Search for the cell housing the specified text and yield its [X, Y] center coordinate. 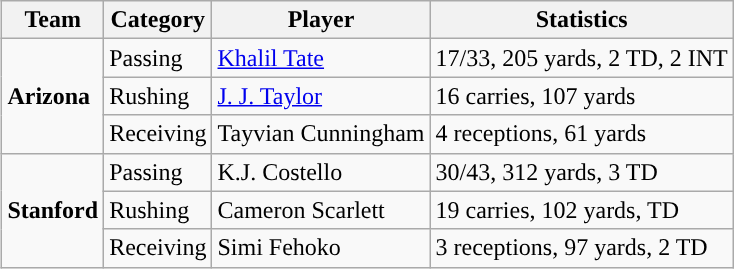
Arizona [53, 96]
Player [321, 20]
Cameron Scarlett [321, 210]
16 carries, 107 yards [582, 96]
19 carries, 102 yards, TD [582, 210]
3 receptions, 97 yards, 2 TD [582, 248]
K.J. Costello [321, 172]
Khalil Tate [321, 58]
J. J. Taylor [321, 96]
Tayvian Cunningham [321, 134]
30/43, 312 yards, 3 TD [582, 172]
Category [158, 20]
Stanford [53, 210]
Team [53, 20]
17/33, 205 yards, 2 TD, 2 INT [582, 58]
4 receptions, 61 yards [582, 134]
Simi Fehoko [321, 248]
Statistics [582, 20]
